Locate the cell with the specified text and output its [x, y] center coordinate. 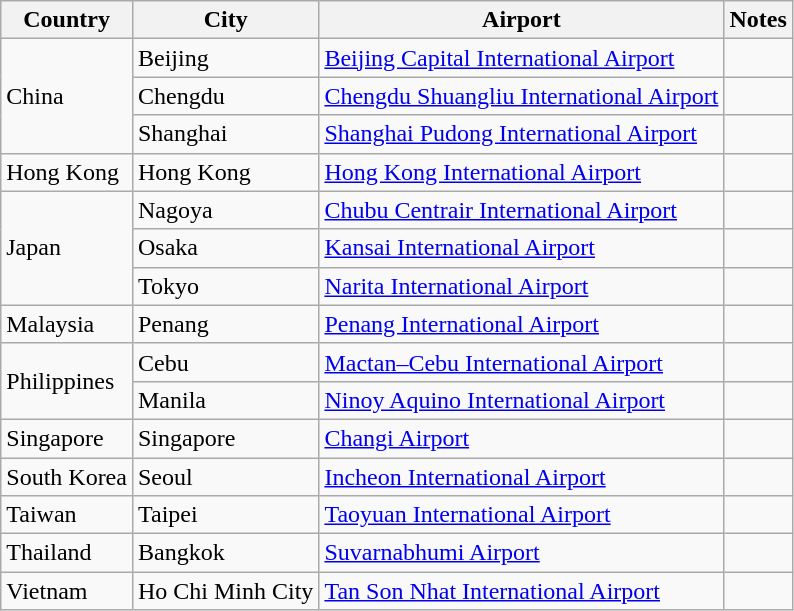
China [67, 96]
Tokyo [225, 286]
Seoul [225, 477]
Chubu Centrair International Airport [522, 210]
Chengdu Shuangliu International Airport [522, 96]
South Korea [67, 477]
City [225, 20]
Japan [67, 248]
Philippines [67, 381]
Changi Airport [522, 438]
Nagoya [225, 210]
Airport [522, 20]
Narita International Airport [522, 286]
Tan Son Nhat International Airport [522, 591]
Manila [225, 400]
Mactan–Cebu International Airport [522, 362]
Shanghai Pudong International Airport [522, 134]
Beijing [225, 58]
Thailand [67, 553]
Taipei [225, 515]
Hong Kong International Airport [522, 172]
Country [67, 20]
Vietnam [67, 591]
Ninoy Aquino International Airport [522, 400]
Malaysia [67, 324]
Bangkok [225, 553]
Notes [758, 20]
Shanghai [225, 134]
Taiwan [67, 515]
Suvarnabhumi Airport [522, 553]
Penang International Airport [522, 324]
Taoyuan International Airport [522, 515]
Incheon International Airport [522, 477]
Chengdu [225, 96]
Beijing Capital International Airport [522, 58]
Kansai International Airport [522, 248]
Ho Chi Minh City [225, 591]
Osaka [225, 248]
Penang [225, 324]
Cebu [225, 362]
